Find where the given text appears and provide that cell's center as (X, Y) coordinate. 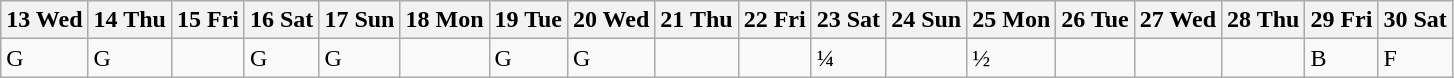
13 Wed (44, 20)
29 Fri (1342, 20)
25 Mon (1012, 20)
30 Sat (1415, 20)
21 Thu (696, 20)
28 Thu (1264, 20)
20 Wed (610, 20)
19 Tue (528, 20)
24 Sun (926, 20)
27 Wed (1178, 20)
B (1342, 58)
½ (1012, 58)
F (1415, 58)
¼ (848, 58)
14 Thu (130, 20)
17 Sun (360, 20)
15 Fri (208, 20)
16 Sat (281, 20)
26 Tue (1095, 20)
22 Fri (774, 20)
23 Sat (848, 20)
18 Mon (444, 20)
